Detect which cell encompasses the target text, then output its (X, Y) center coordinate. 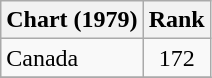
Canada (72, 58)
172 (176, 58)
Rank (176, 20)
Chart (1979) (72, 20)
